Return the (X, Y) coordinate for the center point of the cell that contains the specified text.  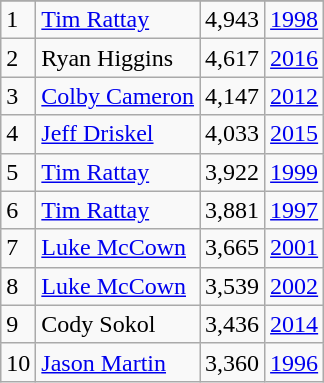
6 (18, 210)
1 (18, 20)
Colby Cameron (118, 96)
3,436 (232, 324)
3,922 (232, 172)
2012 (294, 96)
4,943 (232, 20)
2015 (294, 134)
9 (18, 324)
4,617 (232, 58)
7 (18, 248)
4,147 (232, 96)
4,033 (232, 134)
2001 (294, 248)
4 (18, 134)
1997 (294, 210)
10 (18, 362)
2 (18, 58)
1998 (294, 20)
8 (18, 286)
1999 (294, 172)
Jeff Driskel (118, 134)
5 (18, 172)
3,539 (232, 286)
Jason Martin (118, 362)
Cody Sokol (118, 324)
2002 (294, 286)
Ryan Higgins (118, 58)
3 (18, 96)
2016 (294, 58)
2014 (294, 324)
3,360 (232, 362)
1996 (294, 362)
3,665 (232, 248)
3,881 (232, 210)
